Determine the [x, y] coordinate at the center of the cell enclosing the given text.  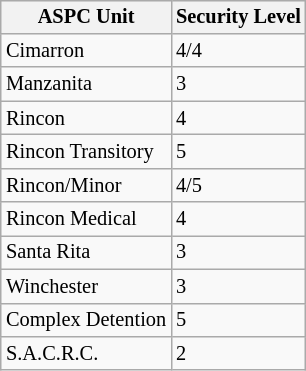
Rincon Medical [86, 219]
Santa Rita [86, 253]
Rincon [86, 118]
4/5 [238, 185]
Complex Detention [86, 320]
Cimarron [86, 51]
S.A.C.R.C. [86, 354]
4/4 [238, 51]
Rincon/Minor [86, 185]
2 [238, 354]
Manzanita [86, 84]
Security Level [238, 17]
Rincon Transitory [86, 152]
ASPC Unit [86, 17]
Winchester [86, 286]
